Return the [X, Y] coordinate for the center point of the cell that contains the specified text.  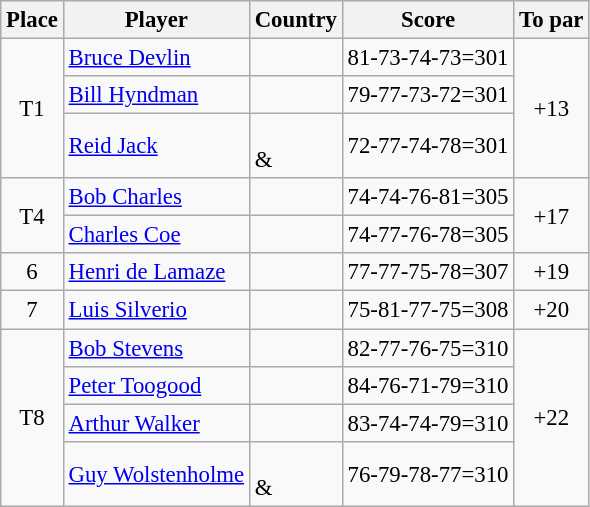
Bruce Devlin [156, 58]
Luis Silverio [156, 310]
Reid Jack [156, 146]
7 [32, 310]
Place [32, 20]
Bob Charles [156, 197]
79-77-73-72=301 [428, 95]
Bob Stevens [156, 348]
T1 [32, 109]
74-77-76-78=305 [428, 235]
82-77-76-75=310 [428, 348]
T4 [32, 216]
75-81-77-75=308 [428, 310]
81-73-74-73=301 [428, 58]
6 [32, 273]
Henri de Lamaze [156, 273]
Country [296, 20]
Guy Wolstenholme [156, 474]
Arthur Walker [156, 423]
To par [552, 20]
+17 [552, 216]
+20 [552, 310]
83-74-74-79=310 [428, 423]
T8 [32, 418]
84-76-71-79=310 [428, 385]
72-77-74-78=301 [428, 146]
Charles Coe [156, 235]
77-77-75-78=307 [428, 273]
76-79-78-77=310 [428, 474]
+22 [552, 418]
+13 [552, 109]
Score [428, 20]
Bill Hyndman [156, 95]
74-74-76-81=305 [428, 197]
Player [156, 20]
+19 [552, 273]
Peter Toogood [156, 385]
